Scan for the cell matching the given text and deliver its [X, Y] coordinate at center. 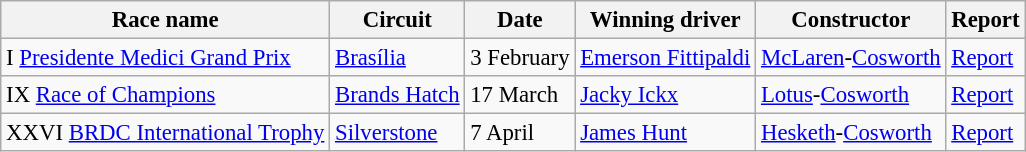
Hesketh-Cosworth [851, 133]
Jacky Ickx [666, 95]
IX Race of Champions [166, 95]
James Hunt [666, 133]
Date [520, 20]
7 April [520, 133]
Lotus-Cosworth [851, 95]
Race name [166, 20]
Silverstone [398, 133]
Constructor [851, 20]
Brasília [398, 58]
Emerson Fittipaldi [666, 58]
3 February [520, 58]
Brands Hatch [398, 95]
I Presidente Medici Grand Prix [166, 58]
McLaren-Cosworth [851, 58]
XXVI BRDC International Trophy [166, 133]
Winning driver [666, 20]
Circuit [398, 20]
17 March [520, 95]
